Find where the given text appears and provide that cell's center as [x, y] coordinate. 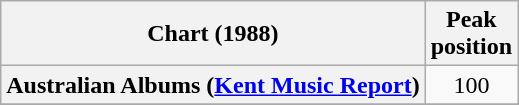
100 [471, 85]
Chart (1988) [213, 34]
Peakposition [471, 34]
Australian Albums (Kent Music Report) [213, 85]
